Detect which cell encompasses the target text, then output its (x, y) center coordinate. 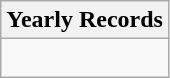
Yearly Records (85, 20)
